For the text-containing cell, return its midpoint in (x, y) coordinate format. 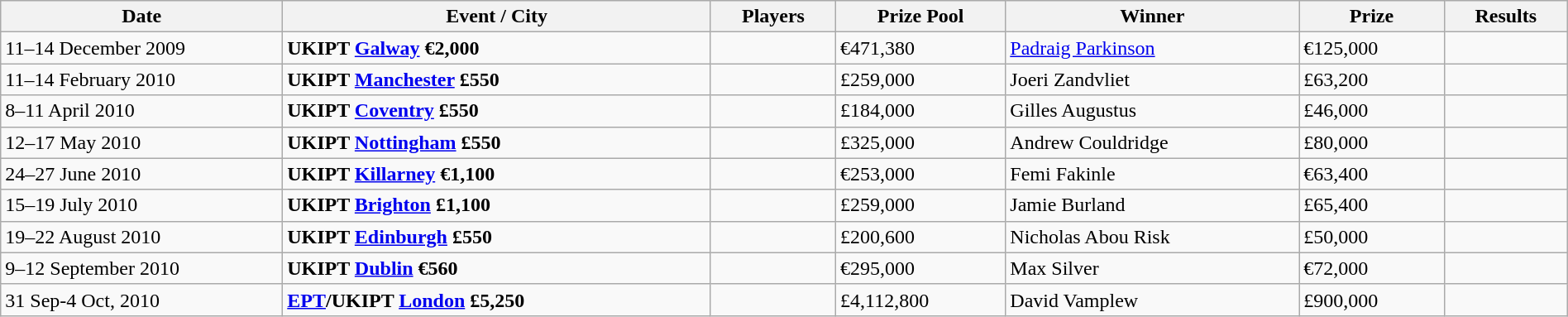
Joeri Zandvliet (1153, 79)
£63,200 (1372, 79)
UKIPT Dublin €560 (497, 268)
€125,000 (1372, 48)
Date (142, 17)
9–12 September 2010 (142, 268)
£80,000 (1372, 142)
€72,000 (1372, 268)
8–11 April 2010 (142, 111)
€471,380 (921, 48)
UKIPT Killarney €1,100 (497, 174)
Andrew Couldridge (1153, 142)
Event / City (497, 17)
Max Silver (1153, 268)
UKIPT Brighton £1,100 (497, 205)
£50,000 (1372, 237)
12–17 May 2010 (142, 142)
Players (772, 17)
Prize Pool (921, 17)
Prize (1372, 17)
£4,112,800 (921, 300)
£65,400 (1372, 205)
31 Sep-4 Oct, 2010 (142, 300)
Gilles Augustus (1153, 111)
€295,000 (921, 268)
11–14 December 2009 (142, 48)
UKIPT Coventry £550 (497, 111)
Winner (1153, 17)
Femi Fakinle (1153, 174)
Jamie Burland (1153, 205)
Results (1505, 17)
Padraig Parkinson (1153, 48)
David Vamplew (1153, 300)
£900,000 (1372, 300)
24–27 June 2010 (142, 174)
EPT/UKIPT London £5,250 (497, 300)
Nicholas Abou Risk (1153, 237)
£200,600 (921, 237)
£184,000 (921, 111)
19–22 August 2010 (142, 237)
11–14 February 2010 (142, 79)
€253,000 (921, 174)
15–19 July 2010 (142, 205)
£325,000 (921, 142)
€63,400 (1372, 174)
UKIPT Galway €2,000 (497, 48)
UKIPT Manchester £550 (497, 79)
£46,000 (1372, 111)
UKIPT Edinburgh £550 (497, 237)
UKIPT Nottingham £550 (497, 142)
